Locate the cell with the specified text and output its (x, y) center coordinate. 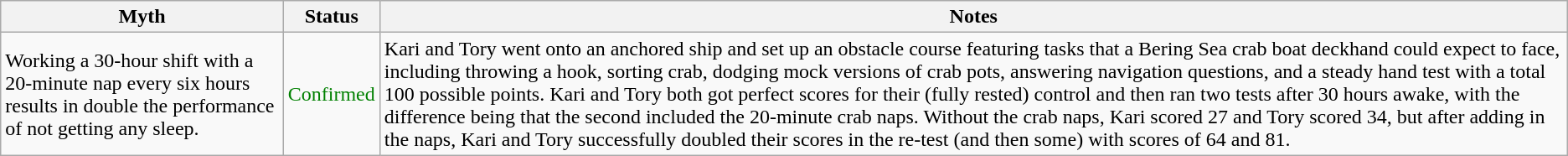
Confirmed (332, 94)
Status (332, 17)
Working a 30-hour shift with a 20-minute nap every six hours results in double the performance of not getting any sleep. (142, 94)
Myth (142, 17)
Notes (973, 17)
